Return the [X, Y] coordinate for the center point of the cell that contains the specified text.  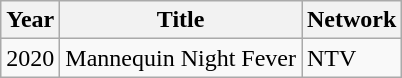
Year [30, 20]
Network [352, 20]
2020 [30, 58]
NTV [352, 58]
Title [181, 20]
Mannequin Night Fever [181, 58]
